Return the [X, Y] coordinate for the center point of the cell that contains the specified text.  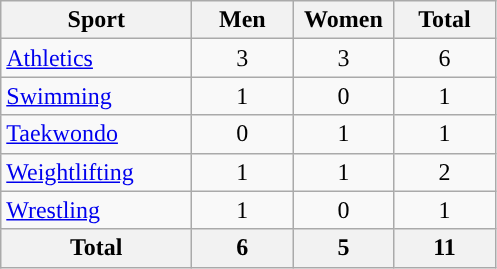
Women [344, 20]
Taekwondo [96, 134]
Athletics [96, 58]
Sport [96, 20]
11 [444, 248]
5 [344, 248]
2 [444, 172]
Men [242, 20]
Wrestling [96, 210]
Weightlifting [96, 172]
Swimming [96, 96]
